Return the (X, Y) coordinate for the center point of the cell that contains the specified text.  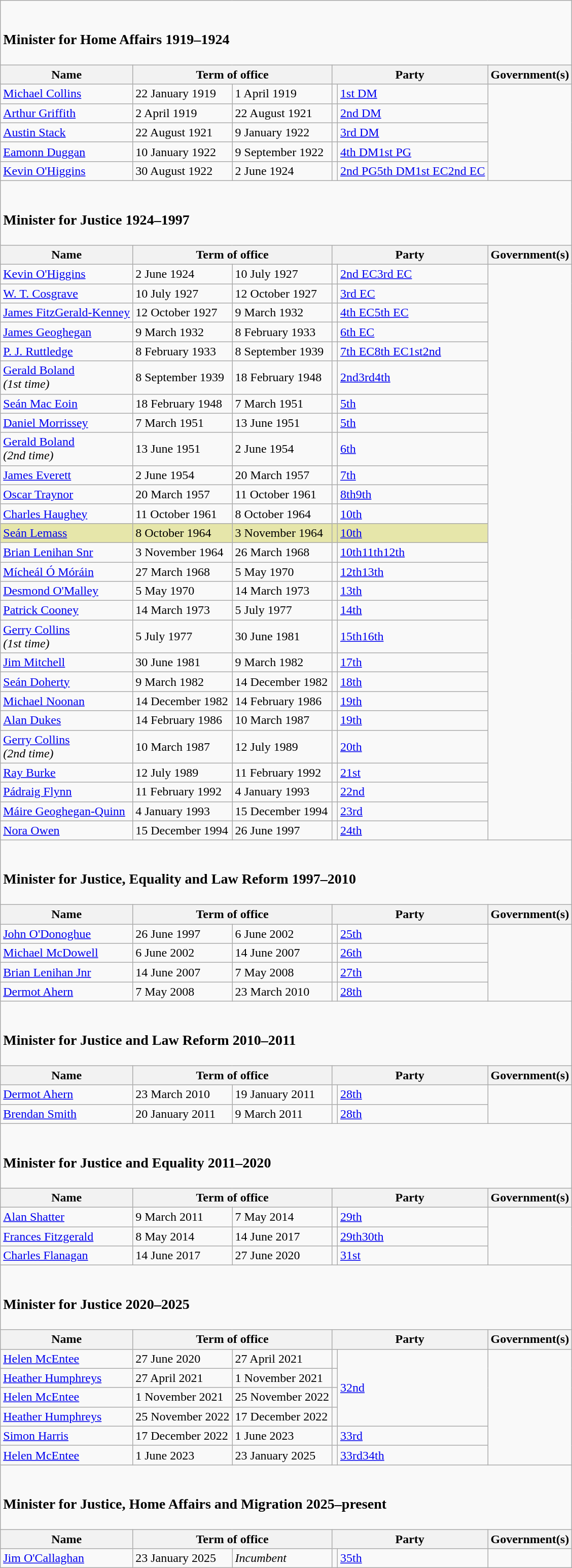
3rd DM (413, 132)
7th EC8th EC1st2nd (413, 351)
10 January 1922 (183, 152)
Brian Lenihan Snr (67, 552)
Seán Mac Eoin (67, 404)
Michael Noonan (67, 701)
24th (413, 830)
27 March 1968 (183, 571)
W. T. Cosgrave (67, 294)
13th (413, 591)
33rd (413, 1436)
Arthur Griffith (67, 113)
2nd PG5th DM1st EC2nd EC (413, 171)
10th11th12th (413, 552)
Jim Mitchell (67, 663)
19 January 2011 (282, 1095)
17th (413, 663)
Eamonn Duggan (67, 152)
26 March 1968 (282, 552)
John O'Donoghue (67, 934)
22nd (413, 792)
14th (413, 610)
Oscar Traynor (67, 494)
27th (413, 972)
9 January 1922 (282, 132)
Minister for Justice, Home Affairs and Migration 2025–present (286, 1497)
15th16th (413, 637)
P. J. Ruttledge (67, 351)
Alan Shatter (67, 1217)
Seán Doherty (67, 682)
4th DM1st PG (413, 152)
6th (413, 449)
Patrick Cooney (67, 610)
Gerald Boland(1st time) (67, 377)
Michael Collins (67, 94)
22 January 1919 (183, 94)
9 September 1922 (282, 152)
Gerald Boland(2nd time) (67, 449)
Simon Harris (67, 1436)
Minister for Justice and Law Reform 2010–2011 (286, 1033)
1 April 1919 (282, 94)
29th30th (413, 1236)
Jim O'Callaghan (67, 1558)
8th9th (413, 494)
Charles Flanagan (67, 1256)
Austin Stack (67, 132)
21st (413, 773)
Seán Lemass (67, 533)
33rd34th (413, 1455)
8 May 2014 (183, 1236)
Frances Fitzgerald (67, 1236)
Brendan Smith (67, 1114)
31st (413, 1256)
26th (413, 953)
Minister for Home Affairs 1919–1924 (286, 32)
Minister for Justice, Equality and Law Reform 1997–2010 (286, 872)
20 January 2011 (183, 1114)
Desmond O'Malley (67, 591)
2 April 1919 (183, 113)
30 August 1922 (183, 171)
Minister for Justice and Equality 2011–2020 (286, 1156)
Mícheál Ó Móráin (67, 571)
Gerry Collins(2nd time) (67, 746)
Minister for Justice 1924–1997 (286, 213)
1st DM (413, 94)
3rd EC (413, 294)
7 May 2014 (282, 1217)
12th13th (413, 571)
Ray Burke (67, 773)
2nd DM (413, 113)
2nd3rd4th (413, 377)
18th (413, 682)
7th (413, 475)
25th (413, 934)
Brian Lenihan Jnr (67, 972)
James FitzGerald-Kenney (67, 313)
29th (413, 1217)
Daniel Morrissey (67, 423)
2nd EC3rd EC (413, 274)
Alan Dukes (67, 720)
20th (413, 746)
6th EC (413, 332)
Máire Geoghegan-Quinn (67, 811)
23rd (413, 811)
Minister for Justice 2020–2025 (286, 1298)
Nora Owen (67, 830)
Pádraig Flynn (67, 792)
James Everett (67, 475)
35th (413, 1558)
James Geoghegan (67, 332)
Charles Haughey (67, 514)
32nd (413, 1388)
Gerry Collins(1st time) (67, 637)
Michael McDowell (67, 953)
4th EC5th EC (413, 313)
Incumbent (282, 1558)
